Find where the given text appears and provide that cell's center as (x, y) coordinate. 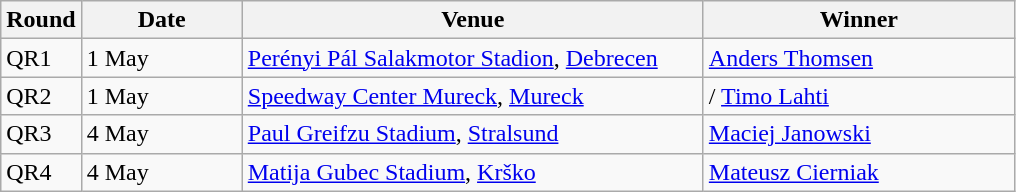
Perényi Pál Salakmotor Stadion, Debrecen (472, 58)
Date (162, 20)
QR1 (41, 58)
/ Timo Lahti (858, 96)
Maciej Janowski (858, 134)
Winner (858, 20)
QR2 (41, 96)
Round (41, 20)
Mateusz Cierniak (858, 172)
QR4 (41, 172)
Speedway Center Mureck, Mureck (472, 96)
Paul Greifzu Stadium, Stralsund (472, 134)
Venue (472, 20)
Anders Thomsen (858, 58)
QR3 (41, 134)
Matija Gubec Stadium, Krško (472, 172)
